Determine the [x, y] coordinate at the center of the cell enclosing the given text.  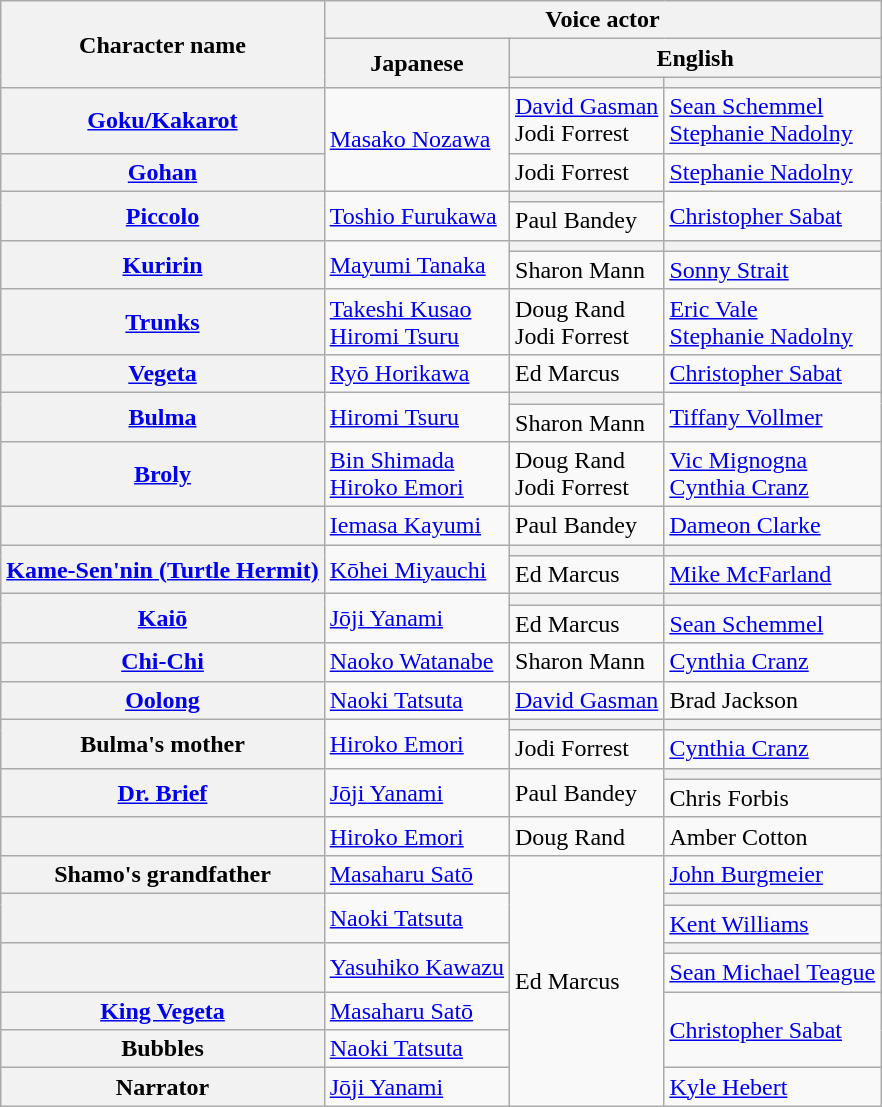
Stephanie Nadolny [772, 172]
Masako Nozawa [416, 140]
Shamo's grandfather [162, 874]
Sonny Strait [772, 270]
Bin ShimadaHiroko Emori [416, 474]
Kent Williams [772, 923]
Voice actor [602, 20]
Piccolo [162, 216]
Kyle Hebert [772, 1087]
Bulma's mother [162, 744]
Hiromi Tsuru [416, 416]
Gohan [162, 172]
Broly [162, 474]
Ryō Horikawa [416, 373]
David GasmanJodi Forrest [587, 120]
David Gasman [587, 700]
Narrator [162, 1087]
Dameon Clarke [772, 526]
Dr. Brief [162, 792]
Oolong [162, 700]
Mike McFarland [772, 575]
Chris Forbis [772, 798]
English [696, 58]
Takeshi KusaoHiromi Tsuru [416, 322]
Japanese [416, 64]
Amber Cotton [772, 836]
Kōhei Miyauchi [416, 570]
Kaiō [162, 618]
Character name [162, 44]
Chi-Chi [162, 662]
Kuririn [162, 264]
Vegeta [162, 373]
Doug Rand [587, 836]
Yasuhiko Kawazu [416, 968]
Eric ValeStephanie Nadolny [772, 322]
Toshio Furukawa [416, 216]
Sean SchemmelStephanie Nadolny [772, 120]
King Vegeta [162, 1011]
Bubbles [162, 1049]
Mayumi Tanaka [416, 264]
Goku/Kakarot [162, 120]
Sean Schemmel [772, 624]
Vic MignognaCynthia Cranz [772, 474]
Sean Michael Teague [772, 973]
John Burgmeier [772, 874]
Trunks [162, 322]
Kame-Sen'nin (Turtle Hermit) [162, 570]
Bulma [162, 416]
Brad Jackson [772, 700]
Tiffany Vollmer [772, 416]
Naoko Watanabe [416, 662]
Iemasa Kayumi [416, 526]
